Identify which cell holds the provided text, then report its (X, Y) central coordinate. 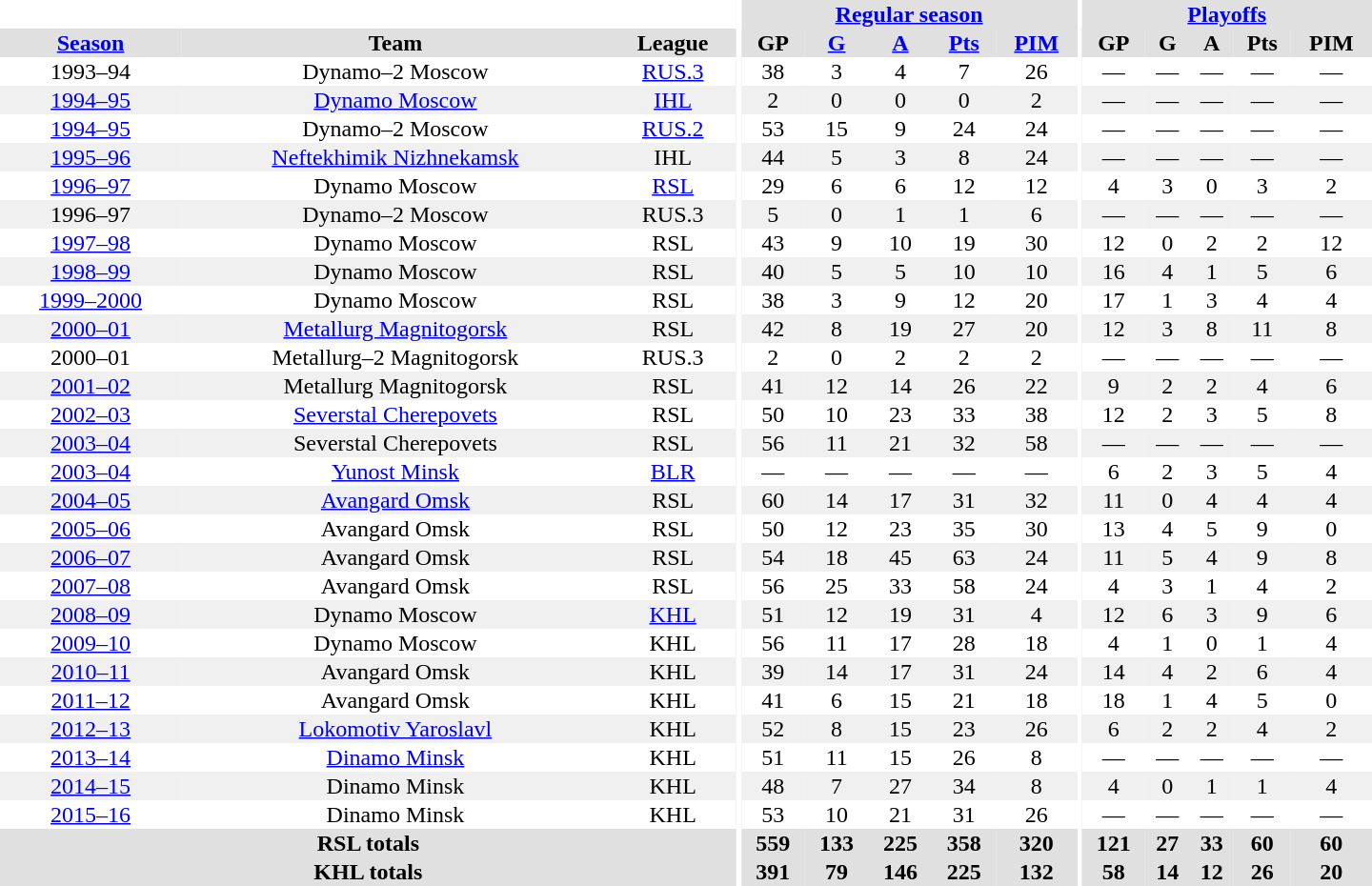
2015–16 (91, 815)
35 (964, 529)
2006–07 (91, 557)
133 (837, 843)
16 (1113, 272)
34 (964, 786)
52 (774, 729)
2002–03 (91, 414)
25 (837, 586)
Season (91, 43)
RUS.2 (673, 129)
28 (964, 643)
Yunost Minsk (394, 472)
54 (774, 557)
1999–2000 (91, 300)
44 (774, 157)
43 (774, 243)
2013–14 (91, 757)
KHL totals (368, 872)
2014–15 (91, 786)
39 (774, 672)
Lokomotiv Yaroslavl (394, 729)
48 (774, 786)
1998–99 (91, 272)
2012–13 (91, 729)
2011–12 (91, 700)
320 (1037, 843)
29 (774, 186)
358 (964, 843)
Playoffs (1227, 14)
13 (1113, 529)
Regular season (909, 14)
Neftekhimik Nizhnekamsk (394, 157)
79 (837, 872)
Team (394, 43)
2008–09 (91, 614)
2009–10 (91, 643)
BLR (673, 472)
1995–96 (91, 157)
22 (1037, 386)
2004–05 (91, 500)
2010–11 (91, 672)
RSL totals (368, 843)
121 (1113, 843)
League (673, 43)
132 (1037, 872)
559 (774, 843)
146 (901, 872)
Metallurg–2 Magnitogorsk (394, 357)
63 (964, 557)
2005–06 (91, 529)
42 (774, 329)
45 (901, 557)
2007–08 (91, 586)
1997–98 (91, 243)
40 (774, 272)
1993–94 (91, 71)
391 (774, 872)
2001–02 (91, 386)
